Search for the cell housing the specified text and yield its (X, Y) center coordinate. 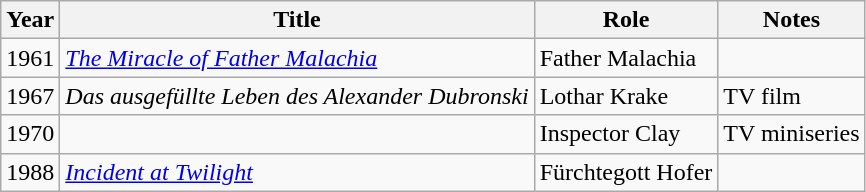
1967 (30, 96)
Notes (792, 20)
Inspector Clay (626, 134)
Year (30, 20)
Father Malachia (626, 58)
TV film (792, 96)
The Miracle of Father Malachia (297, 58)
Incident at Twilight (297, 172)
1988 (30, 172)
1970 (30, 134)
TV miniseries (792, 134)
Lothar Krake (626, 96)
1961 (30, 58)
Fürchtegott Hofer (626, 172)
Role (626, 20)
Das ausgefüllte Leben des Alexander Dubronski (297, 96)
Title (297, 20)
